Identify which cell holds the provided text, then report its [X, Y] central coordinate. 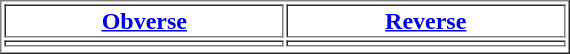
Obverse [144, 20]
Reverse [425, 20]
